Locate the cell with the specified text and output its (X, Y) center coordinate. 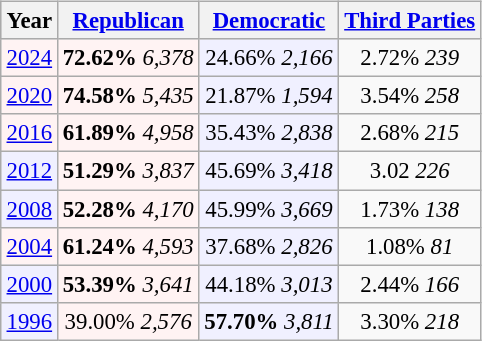
2012 (29, 171)
44.18% 3,013 (269, 284)
3.02 226 (410, 171)
2.68% 215 (410, 133)
1.73% 138 (410, 209)
24.66% 2,166 (269, 58)
74.58% 5,435 (128, 96)
72.62% 6,378 (128, 58)
2.44% 166 (410, 284)
2024 (29, 58)
61.24% 4,593 (128, 246)
53.39% 3,641 (128, 284)
Democratic (269, 21)
1996 (29, 321)
35.43% 2,838 (269, 133)
45.99% 3,669 (269, 209)
57.70% 3,811 (269, 321)
3.30% 218 (410, 321)
2.72% 239 (410, 58)
61.89% 4,958 (128, 133)
2004 (29, 246)
2000 (29, 284)
37.68% 2,826 (269, 246)
2016 (29, 133)
21.87% 1,594 (269, 96)
Republican (128, 21)
45.69% 3,418 (269, 171)
51.29% 3,837 (128, 171)
39.00% 2,576 (128, 321)
2008 (29, 209)
2020 (29, 96)
3.54% 258 (410, 96)
52.28% 4,170 (128, 209)
Third Parties (410, 21)
1.08% 81 (410, 246)
Year (29, 21)
